Identify which cell holds the provided text, then report its (x, y) central coordinate. 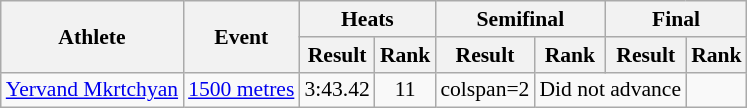
Athlete (92, 36)
colspan=2 (484, 90)
Did not advance (610, 90)
11 (406, 90)
Heats (367, 19)
Final (676, 19)
Event (241, 36)
Yervand Mkrtchyan (92, 90)
Semifinal (520, 19)
1500 metres (241, 90)
3:43.42 (336, 90)
